Return (x, y) of the center of cell containing provided text 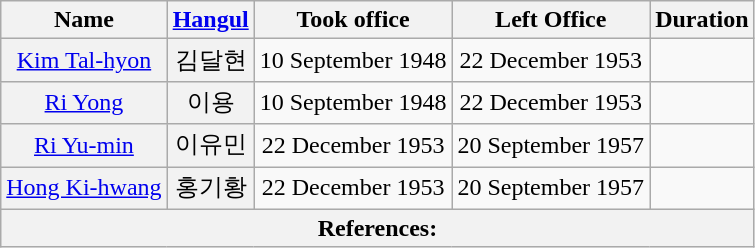
김달현 (210, 60)
Hangul (210, 20)
Left Office (551, 20)
Duration (702, 20)
Name (84, 20)
이용 (210, 102)
References: (378, 228)
Ri Yu-min (84, 146)
홍기황 (210, 188)
이유민 (210, 146)
Ri Yong (84, 102)
Kim Tal-hyon (84, 60)
Hong Ki-hwang (84, 188)
Took office (353, 20)
